Return the [X, Y] coordinate for the center point of the cell that contains the specified text.  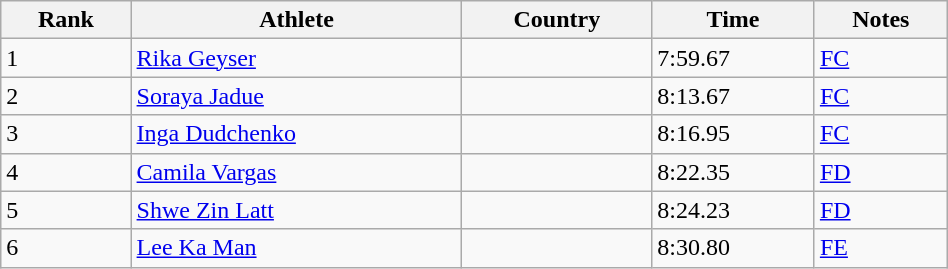
8:13.67 [734, 96]
8:22.35 [734, 172]
Lee Ka Man [296, 248]
Rank [66, 20]
2 [66, 96]
Soraya Jadue [296, 96]
1 [66, 58]
Shwe Zin Latt [296, 210]
Rika Geyser [296, 58]
3 [66, 134]
8:24.23 [734, 210]
8:16.95 [734, 134]
4 [66, 172]
7:59.67 [734, 58]
8:30.80 [734, 248]
Athlete [296, 20]
5 [66, 210]
Time [734, 20]
Country [557, 20]
Camila Vargas [296, 172]
Inga Dudchenko [296, 134]
6 [66, 248]
FE [880, 248]
Notes [880, 20]
